Pinpoint the cell where the given text exists, returning its [X, Y] midpoint coordinate. 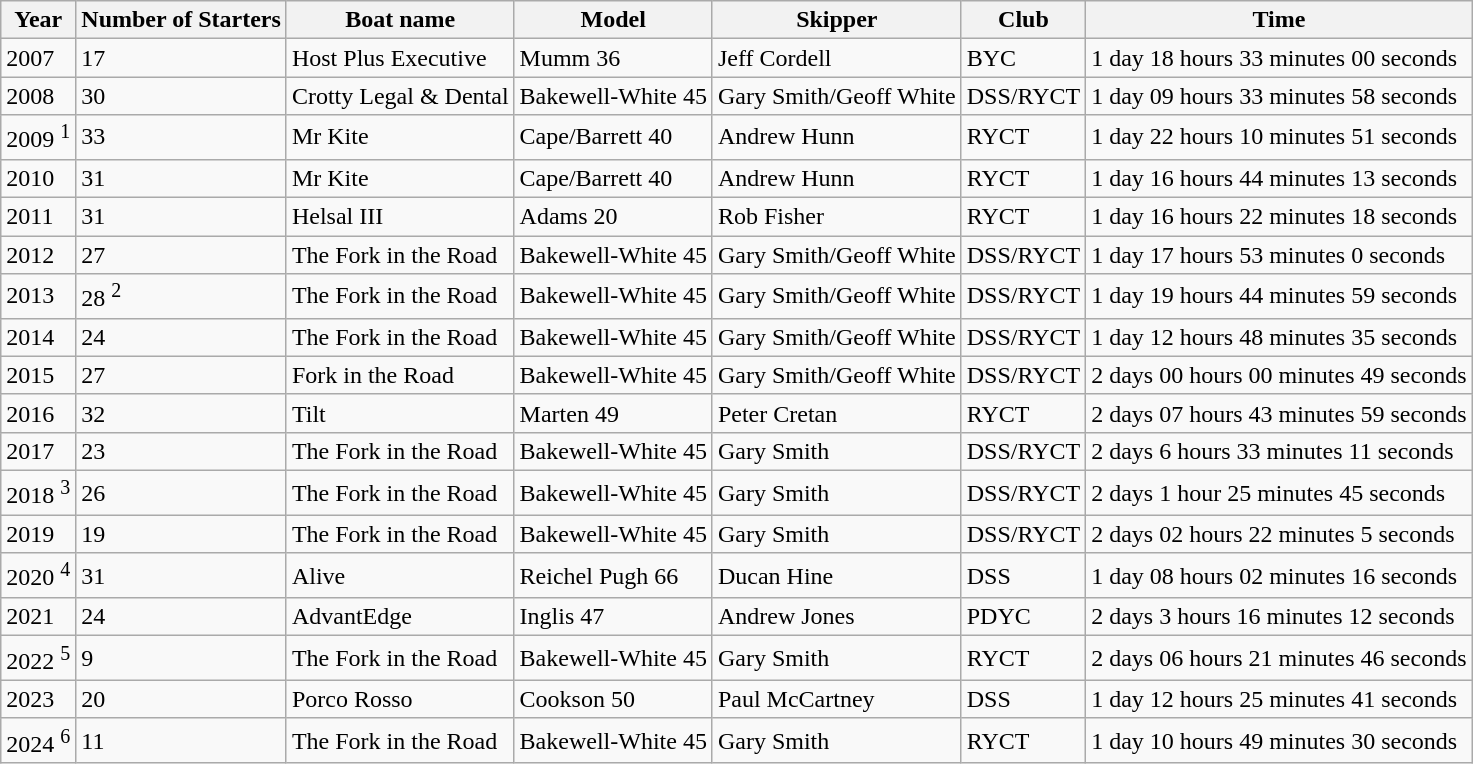
2020 4 [38, 576]
2017 [38, 451]
19 [182, 534]
2024 6 [38, 740]
Club [1023, 20]
23 [182, 451]
Year [38, 20]
30 [182, 96]
Cookson 50 [613, 699]
Crotty Legal & Dental [400, 96]
Alive [400, 576]
2023 [38, 699]
2 days 6 hours 33 minutes 11 seconds [1279, 451]
Marten 49 [613, 413]
Tilt [400, 413]
20 [182, 699]
9 [182, 658]
2014 [38, 337]
BYC [1023, 58]
1 day 12 hours 48 minutes 35 seconds [1279, 337]
Host Plus Executive [400, 58]
Helsal III [400, 217]
2016 [38, 413]
1 day 10 hours 49 minutes 30 seconds [1279, 740]
1 day 09 hours 33 minutes 58 seconds [1279, 96]
Time [1279, 20]
26 [182, 492]
11 [182, 740]
2008 [38, 96]
1 day 16 hours 22 minutes 18 seconds [1279, 217]
2021 [38, 617]
1 day 16 hours 44 minutes 13 seconds [1279, 178]
28 2 [182, 296]
2010 [38, 178]
Andrew Jones [836, 617]
2015 [38, 375]
1 day 08 hours 02 minutes 16 seconds [1279, 576]
1 day 18 hours 33 minutes 00 seconds [1279, 58]
Peter Cretan [836, 413]
1 day 22 hours 10 minutes 51 seconds [1279, 138]
2011 [38, 217]
AdvantEdge [400, 617]
Inglis 47 [613, 617]
Mumm 36 [613, 58]
2 days 00 hours 00 minutes 49 seconds [1279, 375]
Number of Starters [182, 20]
Boat name [400, 20]
32 [182, 413]
Ducan Hine [836, 576]
PDYC [1023, 617]
2 days 1 hour 25 minutes 45 seconds [1279, 492]
2009 1 [38, 138]
2 days 07 hours 43 minutes 59 seconds [1279, 413]
2022 5 [38, 658]
Paul McCartney [836, 699]
2007 [38, 58]
Reichel Pugh 66 [613, 576]
Porco Rosso [400, 699]
17 [182, 58]
2012 [38, 255]
2 days 3 hours 16 minutes 12 seconds [1279, 617]
Fork in the Road [400, 375]
Adams 20 [613, 217]
Skipper [836, 20]
2018 3 [38, 492]
2 days 06 hours 21 minutes 46 seconds [1279, 658]
2013 [38, 296]
1 day 12 hours 25 minutes 41 seconds [1279, 699]
2 days 02 hours 22 minutes 5 seconds [1279, 534]
1 day 19 hours 44 minutes 59 seconds [1279, 296]
Rob Fisher [836, 217]
2019 [38, 534]
Model [613, 20]
Jeff Cordell [836, 58]
1 day 17 hours 53 minutes 0 seconds [1279, 255]
33 [182, 138]
